Provide the (X, Y) coordinate of the cell's center where the given text is located.  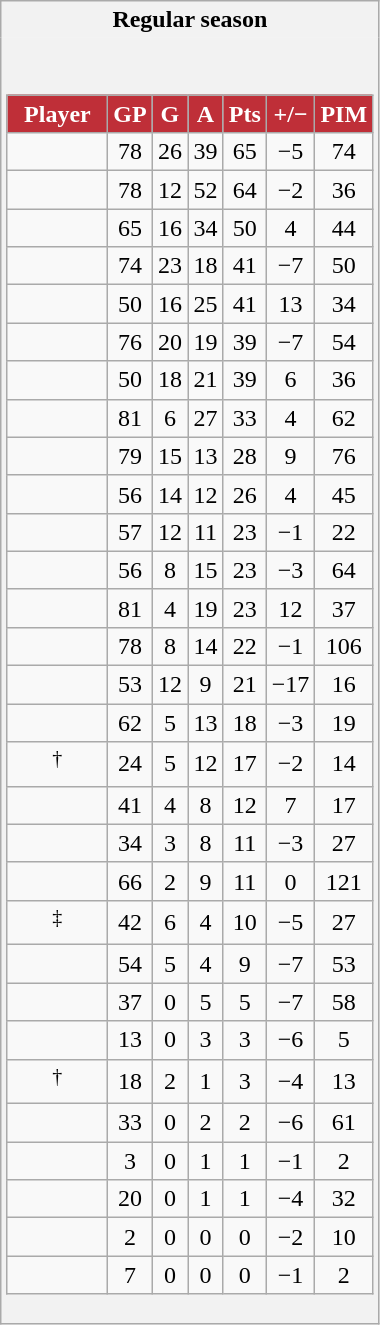
45 (344, 494)
G (170, 114)
44 (344, 228)
Regular season (190, 20)
Player (58, 114)
A (206, 114)
28 (244, 456)
PIM (344, 114)
52 (206, 190)
121 (344, 881)
GP (130, 114)
Pts (244, 114)
66 (130, 881)
24 (130, 764)
79 (130, 456)
57 (130, 532)
58 (344, 1002)
25 (206, 304)
−17 (290, 685)
61 (344, 1123)
32 (344, 1199)
42 (130, 922)
+/− (290, 114)
‡ (58, 922)
106 (344, 646)
